Identify which cell holds the provided text, then report its (X, Y) central coordinate. 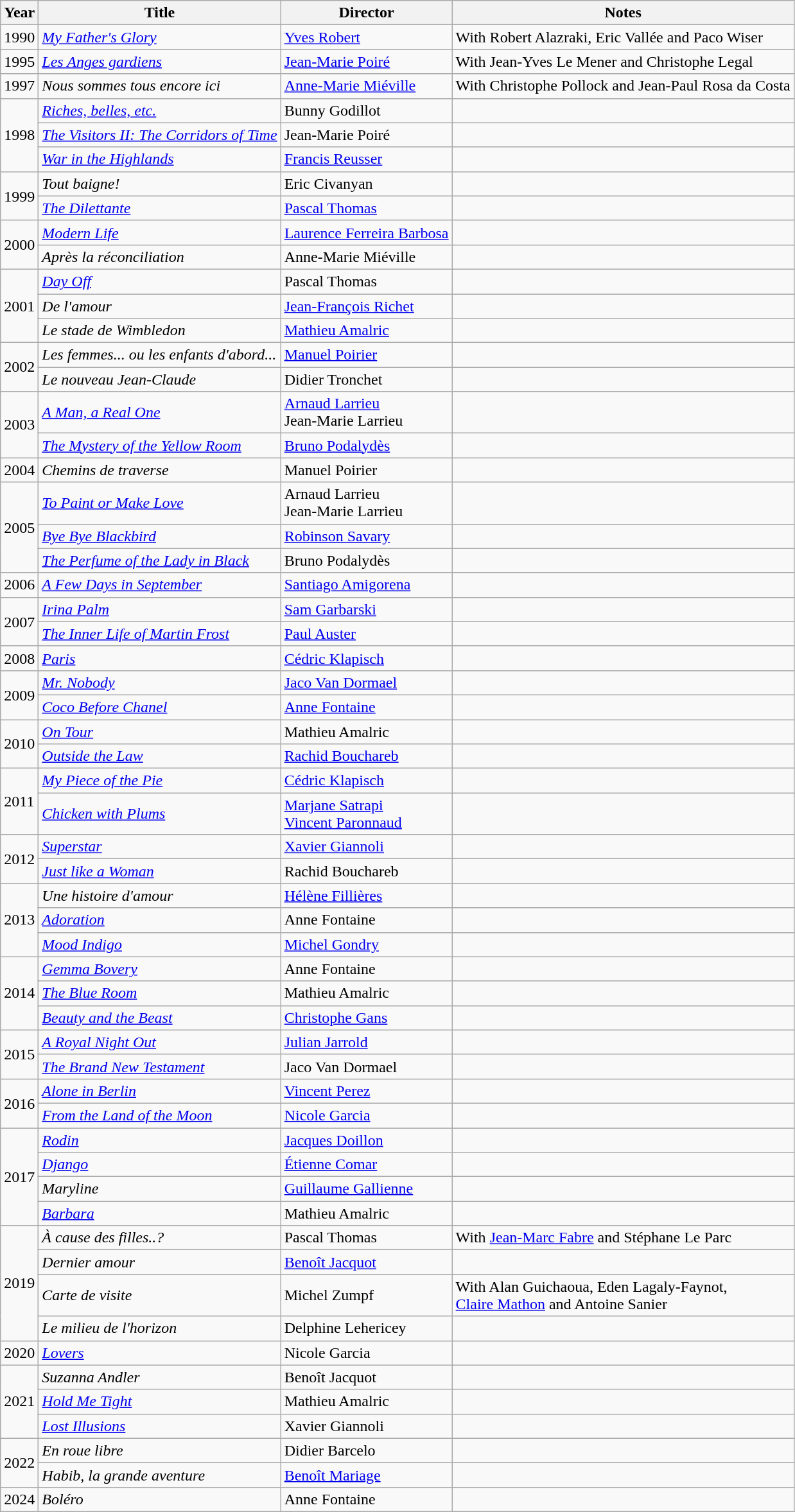
Après la réconciliation (159, 257)
Tout baigne! (159, 184)
Francis Reusser (366, 159)
Hold Me Tight (159, 1402)
1995 (19, 62)
The Blue Room (159, 993)
Title (159, 13)
Christophe Gans (366, 1018)
Michel Gondry (366, 944)
Didier Barcelo (366, 1450)
Sam Garbarski (366, 609)
A Few Days in September (159, 585)
Year (19, 13)
Santiago Amigorena (366, 585)
2019 (19, 1283)
Rodin (159, 1140)
Benoît Mariage (366, 1475)
Bye Bye Blackbird (159, 536)
2000 (19, 245)
2024 (19, 1499)
Jean-François Richet (366, 306)
My Father's Glory (159, 37)
Director (366, 13)
Carte de visite (159, 1296)
War in the Highlands (159, 159)
2017 (19, 1176)
Riches, belles, etc. (159, 110)
Barbara (159, 1213)
Chicken with Plums (159, 814)
2022 (19, 1463)
Nous sommes tous encore ici (159, 86)
With Jean-Yves Le Mener and Christophe Legal (623, 62)
Lovers (159, 1353)
2008 (19, 658)
Day Off (159, 281)
Hélène Fillières (366, 896)
Le nouveau Jean-Claude (159, 379)
My Piece of the Pie (159, 781)
2014 (19, 993)
2012 (19, 859)
Beauty and the Beast (159, 1018)
Mood Indigo (159, 944)
En roue libre (159, 1450)
2005 (19, 528)
2001 (19, 306)
À cause des filles..? (159, 1238)
Eric Civanyan (366, 184)
Jacques Doillon (366, 1140)
To Paint or Make Love (159, 503)
The Brand New Testament (159, 1066)
Django (159, 1165)
1990 (19, 37)
From the Land of the Moon (159, 1115)
Bunny Godillot (366, 110)
2003 (19, 425)
2010 (19, 743)
Robinson Savary (366, 536)
Le milieu de l'horizon (159, 1328)
Lost Illusions (159, 1426)
2004 (19, 470)
Chemins de traverse (159, 470)
Irina Palm (159, 609)
2016 (19, 1103)
Adoration (159, 920)
Outside the Law (159, 756)
Superstar (159, 847)
De l'amour (159, 306)
With Alan Guichaoua, Eden Lagaly-Faynot,Claire Mathon and Antoine Sanier (623, 1296)
Habib, la grande aventure (159, 1475)
The Visitors II: The Corridors of Time (159, 135)
A Royal Night Out (159, 1042)
Modern Life (159, 232)
2002 (19, 367)
On Tour (159, 731)
Vincent Perez (366, 1091)
Boléro (159, 1499)
Le stade de Wimbledon (159, 331)
With Christophe Pollock and Jean-Paul Rosa da Costa (623, 86)
The Perfume of the Lady in Black (159, 560)
Une histoire d'amour (159, 896)
Mr. Nobody (159, 682)
2013 (19, 920)
Les Anges gardiens (159, 62)
Marjane SatrapiVincent Paronnaud (366, 814)
2007 (19, 621)
1997 (19, 86)
Didier Tronchet (366, 379)
2011 (19, 801)
Maryline (159, 1189)
Julian Jarrold (366, 1042)
Yves Robert (366, 37)
2009 (19, 695)
The Mystery of the Yellow Room (159, 446)
2021 (19, 1402)
Just like a Woman (159, 871)
1998 (19, 135)
Delphine Lehericey (366, 1328)
Gemma Bovery (159, 969)
2020 (19, 1353)
1999 (19, 196)
Notes (623, 13)
The Inner Life of Martin Frost (159, 634)
Étienne Comar (366, 1165)
Alone in Berlin (159, 1091)
A Man, a Real One (159, 412)
Dernier amour (159, 1262)
Suzanna Andler (159, 1377)
Les femmes... ou les enfants d'abord... (159, 355)
Guillaume Gallienne (366, 1189)
With Robert Alazraki, Eric Vallée and Paco Wiser (623, 37)
2015 (19, 1054)
Paul Auster (366, 634)
Paris (159, 658)
With Jean-Marc Fabre and Stéphane Le Parc (623, 1238)
Michel Zumpf (366, 1296)
Laurence Ferreira Barbosa (366, 232)
Coco Before Chanel (159, 707)
2006 (19, 585)
The Dilettante (159, 208)
